Pinpoint the cell where the given text exists, returning its [X, Y] midpoint coordinate. 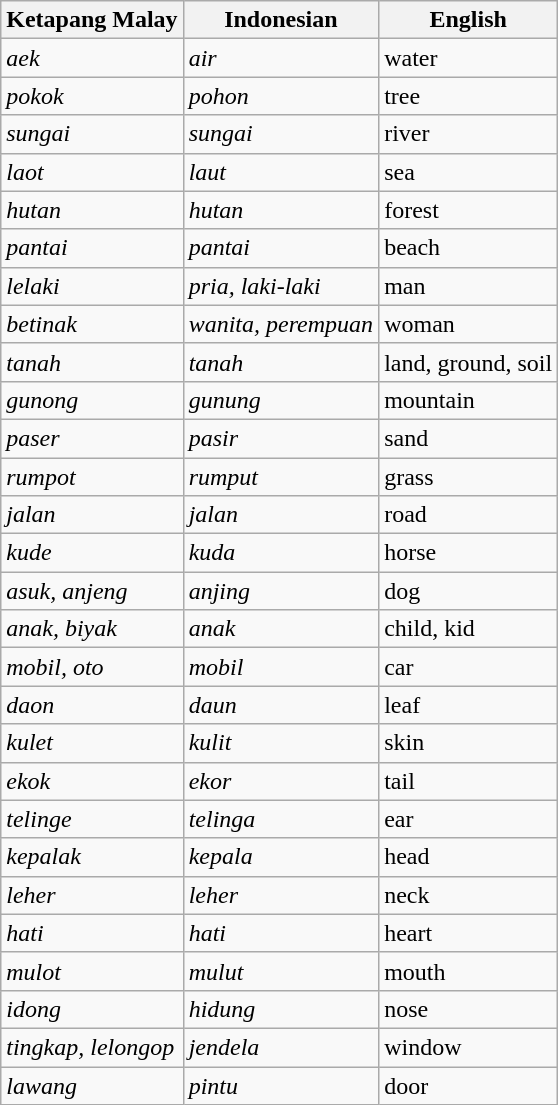
tree [468, 96]
kepala [280, 857]
daun [280, 705]
Indonesian [280, 20]
anak [280, 629]
pohon [280, 96]
door [468, 1085]
child, kid [468, 629]
road [468, 515]
pria, laki-laki [280, 286]
lelaki [92, 286]
beach [468, 248]
dog [468, 591]
anak, biyak [92, 629]
mouth [468, 971]
paser [92, 438]
laut [280, 172]
English [468, 20]
land, ground, soil [468, 362]
tingkap, lelongop [92, 1047]
telinge [92, 819]
kulit [280, 743]
water [468, 58]
window [468, 1047]
pasir [280, 438]
jendela [280, 1047]
pokok [92, 96]
Ketapang Malay [92, 20]
ear [468, 819]
kude [92, 553]
gunung [280, 400]
lawang [92, 1085]
kepalak [92, 857]
car [468, 667]
skin [468, 743]
river [468, 134]
woman [468, 324]
asuk, anjeng [92, 591]
pintu [280, 1085]
grass [468, 477]
sand [468, 438]
ekok [92, 781]
aek [92, 58]
ekor [280, 781]
mobil, oto [92, 667]
forest [468, 210]
air [280, 58]
mobil [280, 667]
anjing [280, 591]
hidung [280, 1009]
head [468, 857]
idong [92, 1009]
horse [468, 553]
wanita, perempuan [280, 324]
heart [468, 933]
kuda [280, 553]
rumpot [92, 477]
telinga [280, 819]
daon [92, 705]
mulut [280, 971]
neck [468, 895]
tail [468, 781]
rumput [280, 477]
mulot [92, 971]
gunong [92, 400]
leaf [468, 705]
mountain [468, 400]
laot [92, 172]
betinak [92, 324]
man [468, 286]
sea [468, 172]
kulet [92, 743]
nose [468, 1009]
